Locate the cell with the specified text and output its (X, Y) center coordinate. 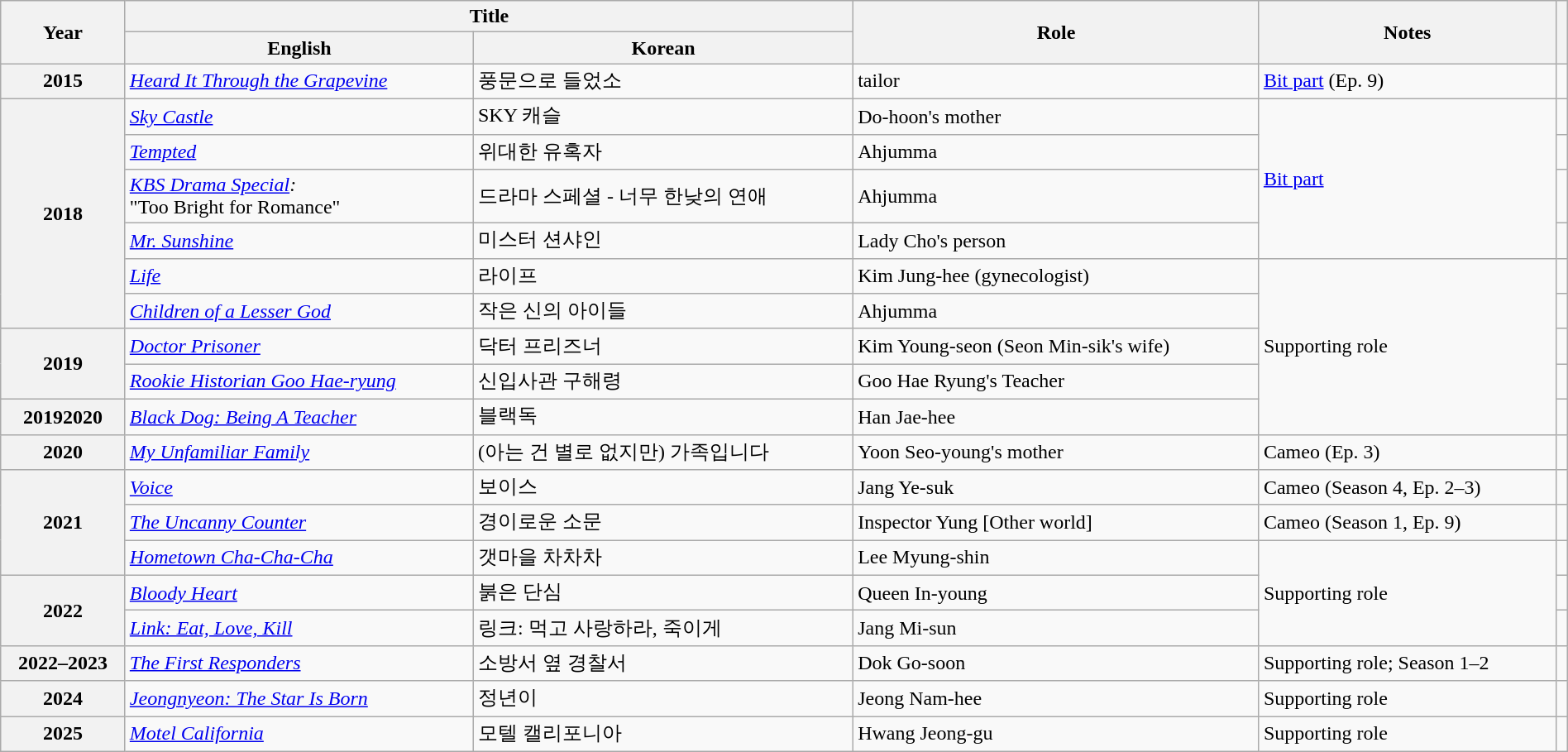
Kim Jung-hee (gynecologist) (1057, 276)
Sky Castle (299, 116)
Bloody Heart (299, 592)
2019 (63, 364)
경이로운 소문 (663, 523)
위대한 유혹자 (663, 152)
Notes (1408, 32)
Rookie Historian Goo Hae-ryung (299, 382)
The First Responders (299, 663)
블랙독 (663, 417)
2024 (63, 698)
닥터 프리즈너 (663, 346)
2022–2023 (63, 663)
Jang Mi-sun (1057, 629)
Tempted (299, 152)
Year (63, 32)
Cameo (Season 4, Ep. 2–3) (1408, 488)
My Unfamiliar Family (299, 452)
Yoon Seo-young's mother (1057, 452)
Voice (299, 488)
링크: 먹고 사랑하라, 죽이게 (663, 629)
tailor (1057, 81)
미스터 션샤인 (663, 242)
드라마 스페셜 - 너무 한낮의 연애 (663, 197)
Motel California (299, 735)
정년이 (663, 698)
Inspector Yung [Other world] (1057, 523)
Queen In-young (1057, 592)
2020 (63, 452)
Mr. Sunshine (299, 242)
2015 (63, 81)
Jeong Nam-hee (1057, 698)
라이프 (663, 276)
(아는 건 별로 없지만) 가족입니다 (663, 452)
Lady Cho's person (1057, 242)
2021 (63, 523)
Goo Hae Ryung's Teacher (1057, 382)
Han Jae-hee (1057, 417)
소방서 옆 경찰서 (663, 663)
English (299, 48)
Cameo (Ep. 3) (1408, 452)
붉은 단심 (663, 592)
Children of a Lesser God (299, 311)
2022 (63, 611)
Jeongnyeon: The Star Is Born (299, 698)
Bit part (Ep. 9) (1408, 81)
신입사관 구해령 (663, 382)
Supporting role; Season 1–2 (1408, 663)
Lee Myung-shin (1057, 558)
작은 신의 아이들 (663, 311)
2025 (63, 735)
보이스 (663, 488)
Kim Young-seon (Seon Min-sik's wife) (1057, 346)
SKY 캐슬 (663, 116)
KBS Drama Special:"Too Bright for Romance" (299, 197)
2018 (63, 213)
Bit part (1408, 179)
Black Dog: Being A Teacher (299, 417)
Title (489, 17)
풍문으로 들었소 (663, 81)
Jang Ye-suk (1057, 488)
20192020 (63, 417)
모텔 캘리포니아 (663, 735)
Life (299, 276)
Korean (663, 48)
Hwang Jeong-gu (1057, 735)
Doctor Prisoner (299, 346)
Dok Go-soon (1057, 663)
Link: Eat, Love, Kill (299, 629)
Hometown Cha-Cha-Cha (299, 558)
Role (1057, 32)
Cameo (Season 1, Ep. 9) (1408, 523)
The Uncanny Counter (299, 523)
Do-hoon's mother (1057, 116)
Heard It Through the Grapevine (299, 81)
갯마을 차차차 (663, 558)
